For the text-containing cell, return its midpoint in [X, Y] coordinate format. 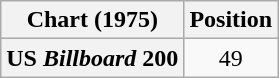
Position [231, 20]
Chart (1975) [92, 20]
49 [231, 58]
US Billboard 200 [92, 58]
